Return (X, Y) of the center of cell containing provided text 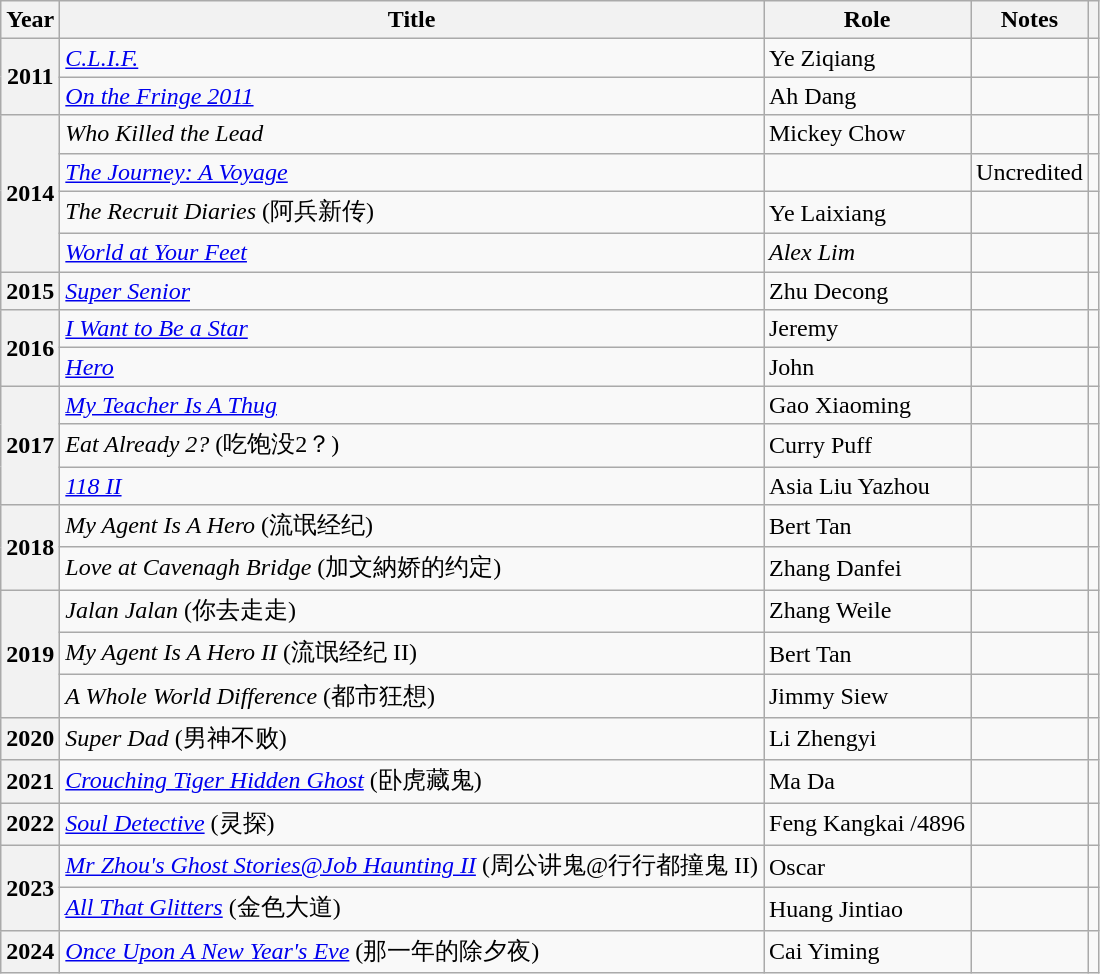
Love at Cavenagh Bridge (加文納娇的约定) (412, 568)
Once Upon A New Year's Eve (那一年的除夕夜) (412, 952)
Asia Liu Yazhou (868, 485)
My Agent Is A Hero (流氓经纪) (412, 526)
A Whole World Difference (都市狂想) (412, 696)
Oscar (868, 866)
2020 (30, 738)
The Journey: A Voyage (412, 172)
John (868, 367)
Gao Xiaoming (868, 405)
The Recruit Diaries (阿兵新传) (412, 212)
Feng Kangkai /4896 (868, 824)
Super Senior (412, 291)
Who Killed the Lead (412, 134)
2024 (30, 952)
I Want to Be a Star (412, 329)
Jeremy (868, 329)
Curry Puff (868, 446)
Ye Laixiang (868, 212)
Hero (412, 367)
2017 (30, 446)
My Teacher Is A Thug (412, 405)
Ah Dang (868, 96)
118 II (412, 485)
Mr Zhou's Ghost Stories@Job Haunting II (周公讲鬼@行行都撞鬼 II) (412, 866)
2011 (30, 77)
2016 (30, 348)
2019 (30, 654)
2014 (30, 194)
Zhang Danfei (868, 568)
Ye Ziqiang (868, 58)
Crouching Tiger Hidden Ghost (卧虎藏鬼) (412, 782)
Uncredited (1030, 172)
All That Glitters (金色大道) (412, 910)
My Agent Is A Hero II (流氓经纪 II) (412, 654)
Jalan Jalan (你去走走) (412, 612)
Role (868, 20)
World at Your Feet (412, 253)
2015 (30, 291)
Ma Da (868, 782)
Alex Lim (868, 253)
Zhang Weile (868, 612)
C.L.I.F. (412, 58)
Jimmy Siew (868, 696)
Title (412, 20)
Cai Yiming (868, 952)
2018 (30, 548)
Year (30, 20)
Soul Detective (灵探) (412, 824)
2022 (30, 824)
2023 (30, 888)
Huang Jintiao (868, 910)
2021 (30, 782)
Zhu Decong (868, 291)
Li Zhengyi (868, 738)
Mickey Chow (868, 134)
Eat Already 2? (吃饱没2？) (412, 446)
On the Fringe 2011 (412, 96)
Notes (1030, 20)
Super Dad (男神不败) (412, 738)
